From the cell containing the given text, extract its center point as (x, y) coordinate. 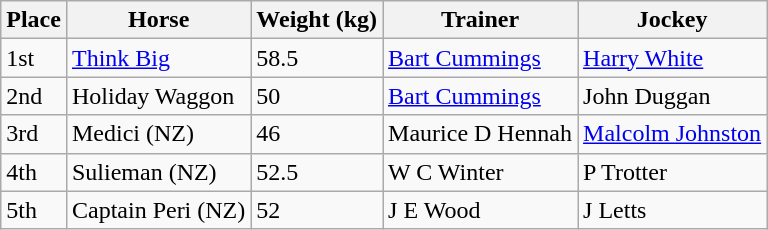
52 (317, 210)
John Duggan (672, 96)
Horse (158, 20)
Think Big (158, 58)
52.5 (317, 172)
W C Winter (480, 172)
Holiday Waggon (158, 96)
5th (34, 210)
50 (317, 96)
Captain Peri (NZ) (158, 210)
58.5 (317, 58)
1st (34, 58)
P Trotter (672, 172)
Place (34, 20)
Weight (kg) (317, 20)
Sulieman (NZ) (158, 172)
Trainer (480, 20)
Jockey (672, 20)
Malcolm Johnston (672, 134)
Maurice D Hennah (480, 134)
2nd (34, 96)
Medici (NZ) (158, 134)
46 (317, 134)
Harry White (672, 58)
J E Wood (480, 210)
J Letts (672, 210)
3rd (34, 134)
4th (34, 172)
